Return the [x, y] coordinate for the center point of the cell that contains the specified text.  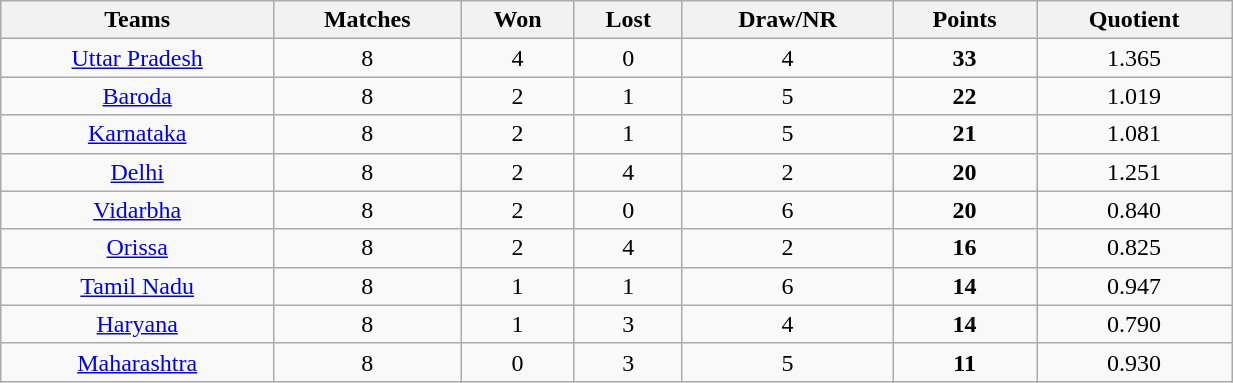
Teams [138, 20]
Tamil Nadu [138, 286]
1.081 [1134, 134]
Haryana [138, 324]
Orissa [138, 248]
22 [965, 96]
Won [518, 20]
Baroda [138, 96]
Delhi [138, 172]
0.840 [1134, 210]
1.019 [1134, 96]
1.365 [1134, 58]
21 [965, 134]
0.930 [1134, 362]
1.251 [1134, 172]
Karnataka [138, 134]
Lost [628, 20]
0.947 [1134, 286]
Matches [368, 20]
0.790 [1134, 324]
Vidarbha [138, 210]
11 [965, 362]
0.825 [1134, 248]
Draw/NR [787, 20]
Uttar Pradesh [138, 58]
Maharashtra [138, 362]
33 [965, 58]
16 [965, 248]
Quotient [1134, 20]
Points [965, 20]
